Provide the [X, Y] coordinate of the cell's center where the given text is located.  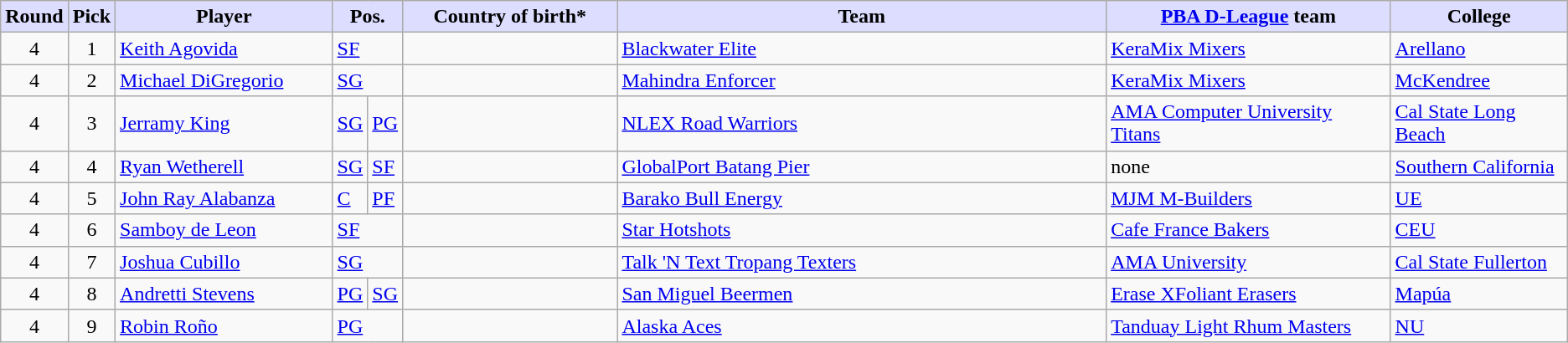
AMA Computer University Titans [1248, 124]
PF [385, 198]
9 [91, 325]
Cal State Fullerton [1479, 262]
Star Hotshots [862, 230]
Cal State Long Beach [1479, 124]
Player [224, 17]
none [1248, 166]
Keith Agovida [224, 49]
Blackwater Elite [862, 49]
Cafe France Bakers [1248, 230]
Pos. [367, 17]
Andretti Stevens [224, 294]
NU [1479, 325]
1 [91, 49]
CEU [1479, 230]
College [1479, 17]
McKendree [1479, 80]
8 [91, 294]
Michael DiGregorio [224, 80]
3 [91, 124]
6 [91, 230]
Mahindra Enforcer [862, 80]
Tanduay Light Rhum Masters [1248, 325]
Alaska Aces [862, 325]
MJM M-Builders [1248, 198]
Samboy de Leon [224, 230]
Talk 'N Text Tropang Texters [862, 262]
Round [34, 17]
C [350, 198]
Team [862, 17]
NLEX Road Warriors [862, 124]
Barako Bull Energy [862, 198]
Jerramy King [224, 124]
Joshua Cubillo [224, 262]
John Ray Alabanza [224, 198]
Mapúa [1479, 294]
GlobalPort Batang Pier [862, 166]
San Miguel Beermen [862, 294]
Arellano [1479, 49]
Robin Roño [224, 325]
Pick [91, 17]
Country of birth* [510, 17]
2 [91, 80]
AMA University [1248, 262]
Erase XFoliant Erasers [1248, 294]
7 [91, 262]
UE [1479, 198]
Ryan Wetherell [224, 166]
Southern California [1479, 166]
PBA D-League team [1248, 17]
5 [91, 198]
